Capture the cell that displays the provided text and extract its [X, Y] central coordinate. 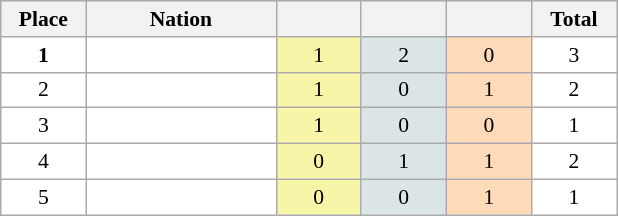
5 [44, 197]
Total [574, 19]
Place [44, 19]
Nation [181, 19]
4 [44, 162]
